Capture the cell that displays the provided text and extract its [X, Y] central coordinate. 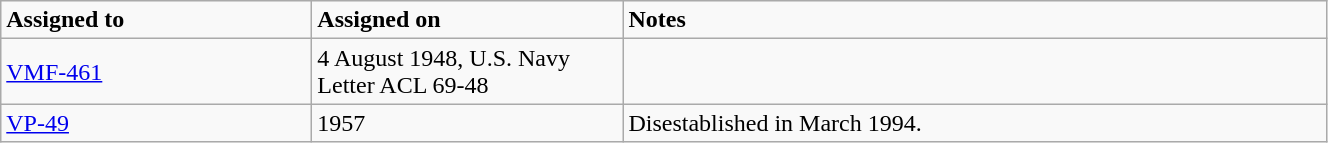
4 August 1948, U.S. Navy Letter ACL 69-48 [468, 72]
Notes [975, 20]
Assigned to [156, 20]
Disestablished in March 1994. [975, 123]
VMF-461 [156, 72]
VP-49 [156, 123]
1957 [468, 123]
Assigned on [468, 20]
